For the text-containing cell, return its midpoint in (X, Y) coordinate format. 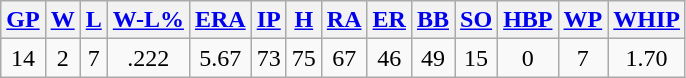
BB (432, 20)
H (304, 20)
1.70 (647, 58)
49 (432, 58)
W-L% (148, 20)
.222 (148, 58)
0 (528, 58)
5.67 (220, 58)
ER (389, 20)
14 (23, 58)
75 (304, 58)
WHIP (647, 20)
73 (268, 58)
IP (268, 20)
ERA (220, 20)
67 (344, 58)
SO (476, 20)
L (94, 20)
46 (389, 58)
HBP (528, 20)
15 (476, 58)
RA (344, 20)
WP (583, 20)
2 (62, 58)
GP (23, 20)
W (62, 20)
